Determine the [X, Y] coordinate at the center of the cell enclosing the given text.  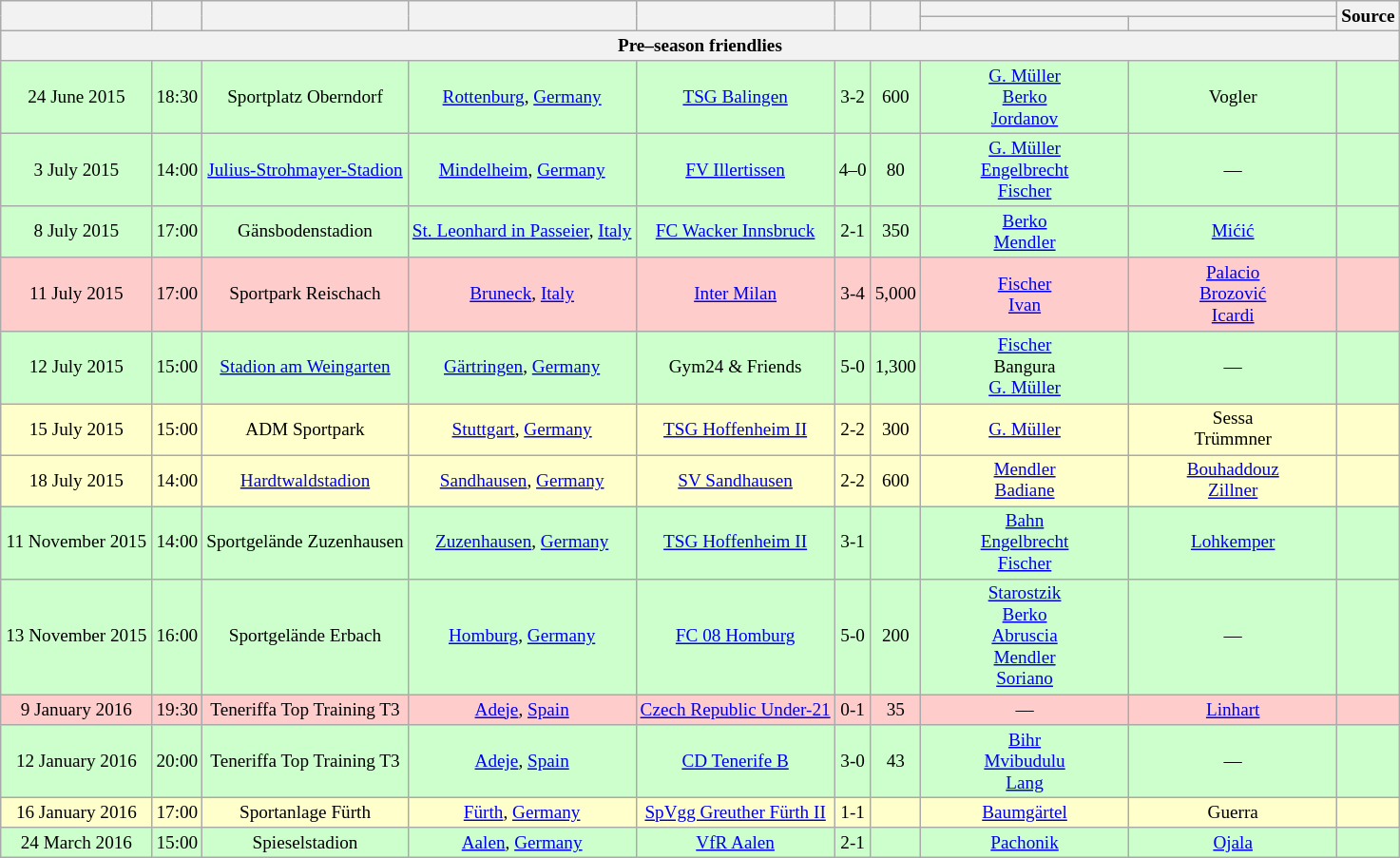
SV Sandhausen [736, 481]
12 July 2015 [76, 367]
3 July 2015 [76, 169]
18:30 [177, 97]
43 [895, 762]
Sandhausen, Germany [522, 481]
Mendler Badiane [1025, 481]
Inter Milan [736, 295]
Lohkemper [1234, 543]
Ojala [1234, 843]
1-1 [853, 812]
G. Müller Berko Jordanov [1025, 97]
Stuttgart, Germany [522, 429]
20:00 [177, 762]
Hardtwaldstadion [305, 481]
Czech Republic Under-21 [736, 710]
3-4 [853, 295]
Guerra [1234, 812]
Linhart [1234, 710]
80 [895, 169]
35 [895, 710]
Homburg, Germany [522, 637]
18 July 2015 [76, 481]
Bouhaddouz Zillner [1234, 481]
Sportpark Reischach [305, 295]
350 [895, 232]
1,300 [895, 367]
9 January 2016 [76, 710]
12 January 2016 [76, 762]
Sportgelände Zuzenhausen [305, 543]
Fischer Ivan [1025, 295]
3-1 [853, 543]
Zuzenhausen, Germany [522, 543]
TSG Balingen [736, 97]
St. Leonhard in Passeier, Italy [522, 232]
11 July 2015 [76, 295]
FC Wacker Innsbruck [736, 232]
Fischer Bangura G. Müller [1025, 367]
3-0 [853, 762]
13 November 2015 [76, 637]
Bahn Engelbrecht Fischer [1025, 543]
Bihr Mvibudulu Lang [1025, 762]
Gänsbodenstadion [305, 232]
Gärtringen, Germany [522, 367]
19:30 [177, 710]
G. Müller Engelbrecht Fischer [1025, 169]
3-2 [853, 97]
24 June 2015 [76, 97]
Aalen, Germany [522, 843]
200 [895, 637]
Sessa Trümmner [1234, 429]
Starostzik Berko Abruscia Mendler Soriano [1025, 637]
300 [895, 429]
Source [1369, 16]
Sportplatz Oberndorf [305, 97]
Mićić [1234, 232]
4–0 [853, 169]
Berko Mendler [1025, 232]
11 November 2015 [76, 543]
Spieselstadion [305, 843]
Gym24 & Friends [736, 367]
G. Müller [1025, 429]
Palacio Brozović Icardi [1234, 295]
FC 08 Homburg [736, 637]
5,000 [895, 295]
24 March 2016 [76, 843]
CD Tenerife B [736, 762]
Fürth, Germany [522, 812]
Pachonik [1025, 843]
Bruneck, Italy [522, 295]
Sportgelände Erbach [305, 637]
Pre–season friendlies [700, 46]
Stadion am Weingarten [305, 367]
16:00 [177, 637]
15 July 2015 [76, 429]
8 July 2015 [76, 232]
16 January 2016 [76, 812]
SpVgg Greuther Fürth II [736, 812]
ADM Sportpark [305, 429]
Vogler [1234, 97]
0-1 [853, 710]
VfR Aalen [736, 843]
FV Illertissen [736, 169]
Sportanlage Fürth [305, 812]
Julius-Strohmayer-Stadion [305, 169]
Baumgärtel [1025, 812]
Rottenburg, Germany [522, 97]
Mindelheim, Germany [522, 169]
